Capture the cell that displays the provided text and extract its (x, y) central coordinate. 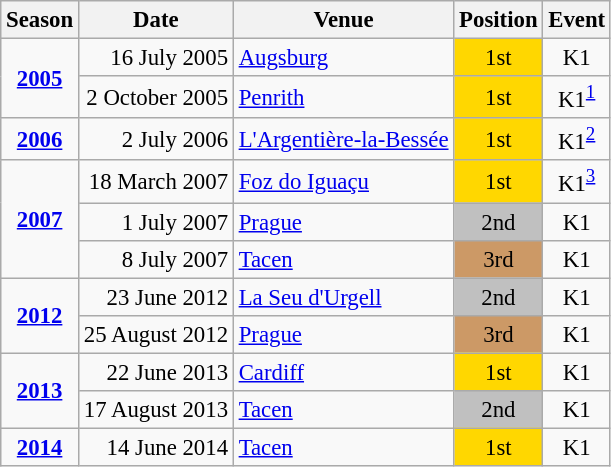
K13 (577, 181)
2007 (40, 218)
17 August 2013 (156, 410)
22 June 2013 (156, 372)
Position (498, 20)
Foz do Iguaçu (343, 181)
Date (156, 20)
14 June 2014 (156, 447)
K12 (577, 139)
Penrith (343, 97)
2 October 2005 (156, 97)
Venue (343, 20)
2013 (40, 390)
2014 (40, 447)
1 July 2007 (156, 222)
Season (40, 20)
La Seu d'Urgell (343, 297)
Augsburg (343, 58)
8 July 2007 (156, 259)
2012 (40, 316)
Event (577, 20)
23 June 2012 (156, 297)
L'Argentière-la-Bessée (343, 139)
18 March 2007 (156, 181)
2006 (40, 139)
Cardiff (343, 372)
2005 (40, 79)
K11 (577, 97)
2 July 2006 (156, 139)
25 August 2012 (156, 334)
16 July 2005 (156, 58)
